Detect which cell encompasses the target text, then output its (x, y) center coordinate. 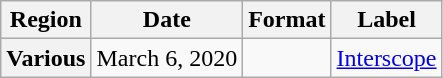
Various (46, 58)
Format (287, 20)
Label (386, 20)
March 6, 2020 (167, 58)
Interscope (386, 58)
Date (167, 20)
Region (46, 20)
